Provide the [x, y] coordinate of the cell's center where the given text is located.  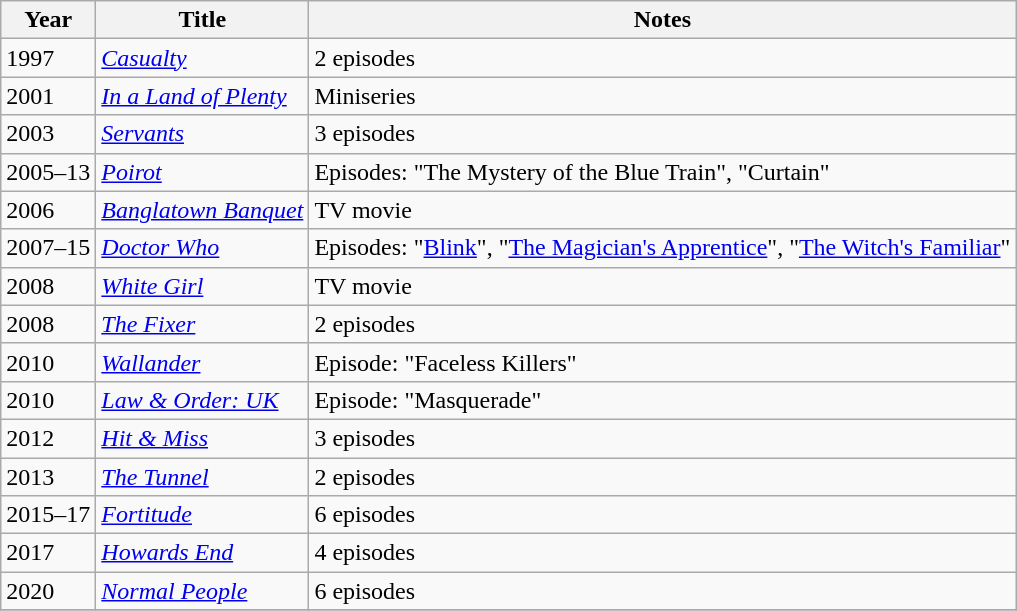
Episodes: "Blink", "The Magician's Apprentice", "The Witch's Familiar" [662, 248]
4 episodes [662, 553]
Title [202, 20]
Normal People [202, 591]
Howards End [202, 553]
2005–13 [48, 172]
Fortitude [202, 515]
Doctor Who [202, 248]
2012 [48, 438]
2001 [48, 96]
Banglatown Banquet [202, 210]
The Tunnel [202, 477]
2017 [48, 553]
Episode: "Masquerade" [662, 400]
Notes [662, 20]
2006 [48, 210]
2007–15 [48, 248]
White Girl [202, 286]
Casualty [202, 58]
Hit & Miss [202, 438]
Episodes: "The Mystery of the Blue Train", "Curtain" [662, 172]
Year [48, 20]
Episode: "Faceless Killers" [662, 362]
Law & Order: UK [202, 400]
2015–17 [48, 515]
1997 [48, 58]
Servants [202, 134]
The Fixer [202, 324]
2020 [48, 591]
Miniseries [662, 96]
2003 [48, 134]
2013 [48, 477]
Wallander [202, 362]
In a Land of Plenty [202, 96]
Poirot [202, 172]
